Search for the cell housing the specified text and yield its (x, y) center coordinate. 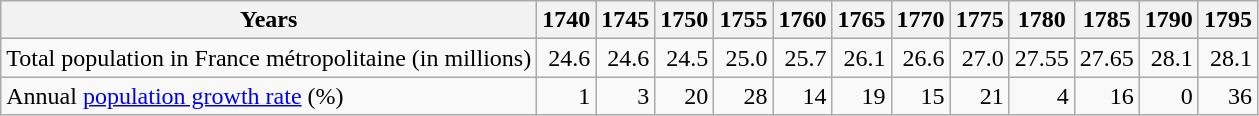
1775 (980, 20)
Total population in France métropolitaine (in millions) (269, 58)
1770 (920, 20)
24.5 (684, 58)
26.6 (920, 58)
1765 (862, 20)
15 (920, 96)
25.7 (802, 58)
1740 (566, 20)
26.1 (862, 58)
20 (684, 96)
3 (626, 96)
1745 (626, 20)
21 (980, 96)
27.55 (1042, 58)
28 (744, 96)
14 (802, 96)
19 (862, 96)
1785 (1106, 20)
1795 (1228, 20)
1760 (802, 20)
27.65 (1106, 58)
1 (566, 96)
1780 (1042, 20)
25.0 (744, 58)
1790 (1168, 20)
0 (1168, 96)
36 (1228, 96)
Annual population growth rate (%) (269, 96)
1750 (684, 20)
1755 (744, 20)
4 (1042, 96)
Years (269, 20)
16 (1106, 96)
27.0 (980, 58)
